From the cell containing the given text, extract its center point as [x, y] coordinate. 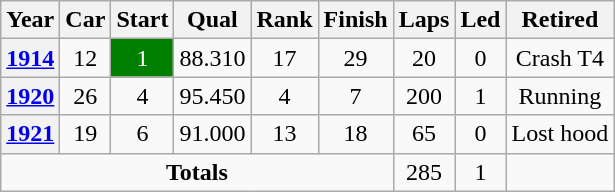
95.450 [212, 96]
1920 [30, 96]
12 [86, 58]
88.310 [212, 58]
Crash T4 [560, 58]
91.000 [212, 134]
Retired [560, 20]
Laps [424, 20]
Running [560, 96]
Start [142, 20]
13 [284, 134]
26 [86, 96]
17 [284, 58]
1921 [30, 134]
Rank [284, 20]
Car [86, 20]
285 [424, 172]
Finish [356, 20]
1914 [30, 58]
Qual [212, 20]
6 [142, 134]
Lost hood [560, 134]
Year [30, 20]
19 [86, 134]
29 [356, 58]
20 [424, 58]
200 [424, 96]
Totals [197, 172]
7 [356, 96]
65 [424, 134]
Led [480, 20]
18 [356, 134]
